Output the (x, y) coordinate of the center of the cell containing the given text.  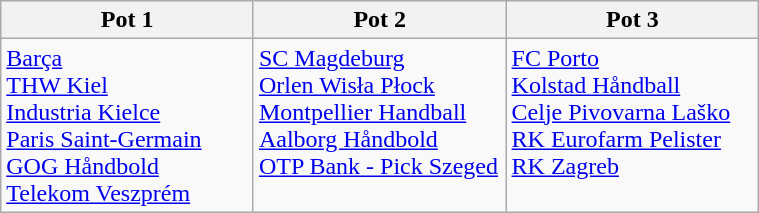
FC Porto Kolstad Håndball Celje Pivovarna Laško RK Eurofarm Pelister RK Zagreb (632, 126)
Pot 1 (128, 20)
Pot 3 (632, 20)
Barça THW Kiel Industria Kielce Paris Saint-Germain GOG Håndbold Telekom Veszprém (128, 126)
Pot 2 (380, 20)
SC Magdeburg Orlen Wisła Płock Montpellier Handball Aalborg Håndbold OTP Bank - Pick Szeged (380, 126)
